Determine the [X, Y] coordinate at the center of the cell enclosing the given text.  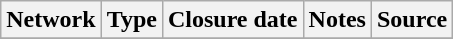
Notes [337, 20]
Type [132, 20]
Source [412, 20]
Closure date [232, 20]
Network [51, 20]
